Provide the [X, Y] coordinate of the cell's center where the given text is located.  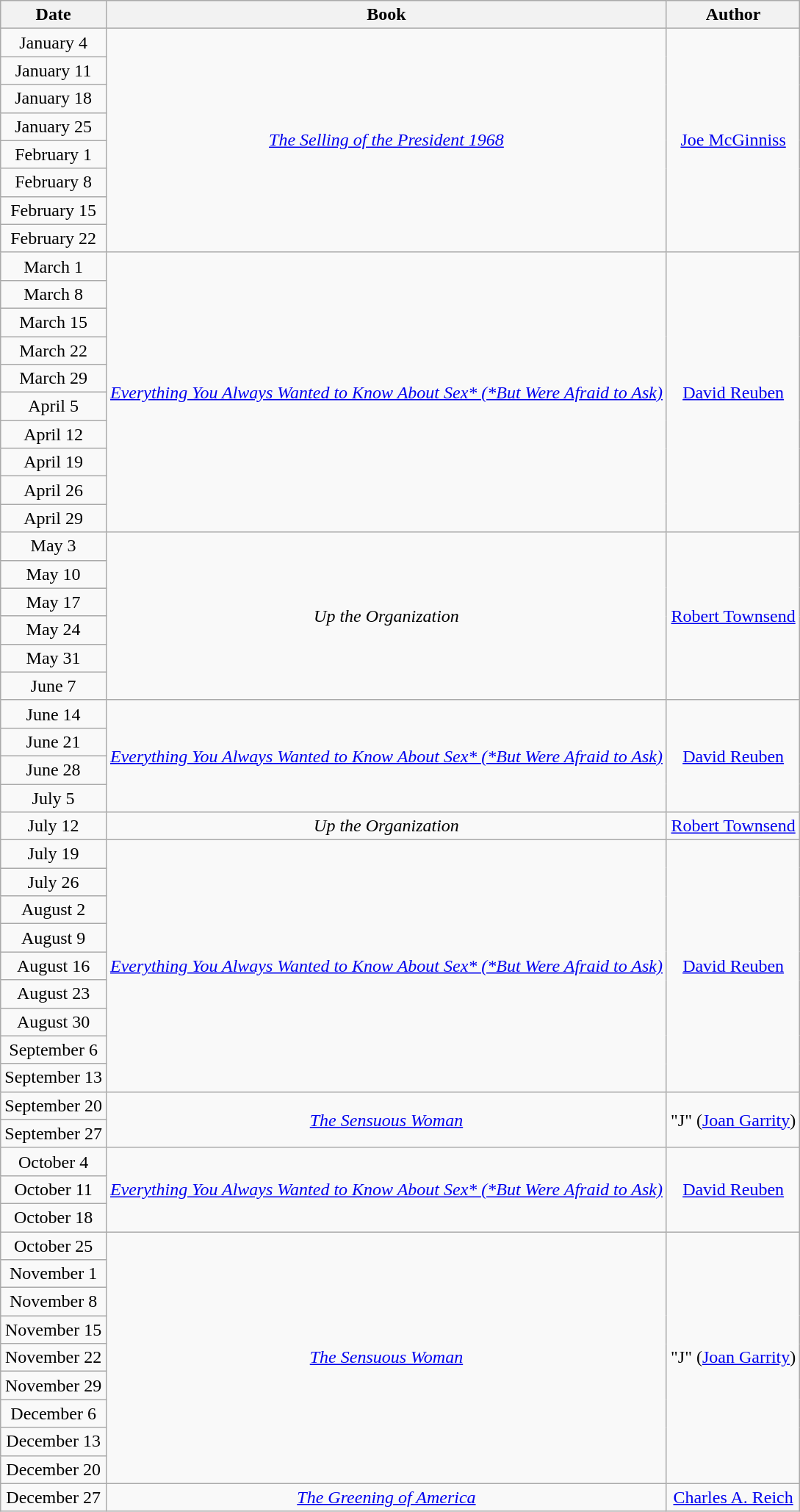
Joe McGinniss [733, 140]
May 10 [54, 574]
December 20 [54, 1469]
April 26 [54, 490]
February 15 [54, 210]
July 19 [54, 854]
Charles A. Reich [733, 1497]
January 25 [54, 126]
June 7 [54, 686]
January 11 [54, 71]
March 22 [54, 351]
September 27 [54, 1133]
January 18 [54, 98]
Book [386, 15]
August 2 [54, 910]
February 8 [54, 182]
February 22 [54, 238]
February 1 [54, 154]
Author [733, 15]
April 12 [54, 434]
July 5 [54, 798]
November 15 [54, 1330]
June 21 [54, 742]
May 17 [54, 602]
March 29 [54, 379]
May 31 [54, 658]
August 16 [54, 966]
August 9 [54, 938]
November 22 [54, 1358]
August 23 [54, 994]
March 1 [54, 266]
July 26 [54, 882]
September 20 [54, 1106]
April 29 [54, 518]
October 4 [54, 1161]
July 12 [54, 826]
The Selling of the President 1968 [386, 140]
November 8 [54, 1302]
August 30 [54, 1022]
December 27 [54, 1497]
December 6 [54, 1414]
October 25 [54, 1246]
November 1 [54, 1274]
June 28 [54, 770]
The Greening of America [386, 1497]
December 13 [54, 1441]
April 5 [54, 406]
April 19 [54, 462]
June 14 [54, 714]
January 4 [54, 43]
May 24 [54, 630]
March 15 [54, 322]
May 3 [54, 546]
October 18 [54, 1217]
March 8 [54, 294]
November 29 [54, 1386]
Date [54, 15]
September 13 [54, 1078]
September 6 [54, 1050]
October 11 [54, 1189]
